Find where the given text appears and provide that cell's center as [x, y] coordinate. 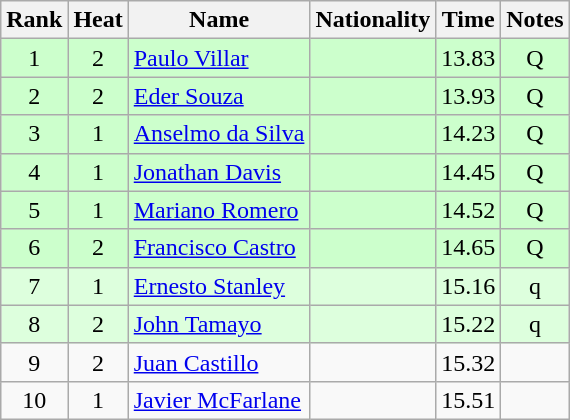
14.52 [468, 210]
Eder Souza [219, 96]
Francisco Castro [219, 248]
15.32 [468, 362]
Time [468, 20]
7 [34, 286]
Rank [34, 20]
9 [34, 362]
5 [34, 210]
6 [34, 248]
4 [34, 172]
John Tamayo [219, 324]
13.93 [468, 96]
15.22 [468, 324]
14.65 [468, 248]
13.83 [468, 58]
Ernesto Stanley [219, 286]
Name [219, 20]
8 [34, 324]
10 [34, 400]
14.45 [468, 172]
15.51 [468, 400]
Heat [98, 20]
Mariano Romero [219, 210]
Jonathan Davis [219, 172]
Javier McFarlane [219, 400]
14.23 [468, 134]
Anselmo da Silva [219, 134]
3 [34, 134]
Juan Castillo [219, 362]
Paulo Villar [219, 58]
Notes [535, 20]
15.16 [468, 286]
Nationality [373, 20]
